Return the [x, y] coordinate for the center point of the cell that contains the specified text.  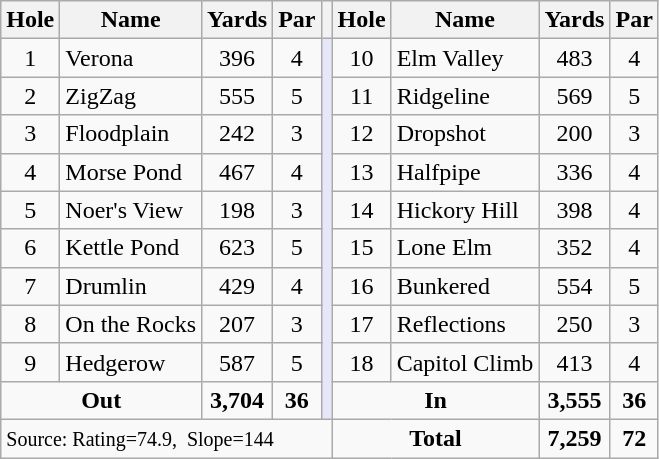
Bunkered [465, 286]
1 [30, 58]
Noer's View [131, 210]
569 [574, 96]
Total [436, 438]
8 [30, 324]
242 [238, 134]
15 [362, 248]
6 [30, 248]
623 [238, 248]
17 [362, 324]
13 [362, 172]
3,555 [574, 400]
2 [30, 96]
On the Rocks [131, 324]
398 [574, 210]
483 [574, 58]
7 [30, 286]
555 [238, 96]
554 [574, 286]
467 [238, 172]
In [436, 400]
Kettle Pond [131, 248]
Drumlin [131, 286]
198 [238, 210]
587 [238, 362]
7,259 [574, 438]
207 [238, 324]
Hickory Hill [465, 210]
Floodplain [131, 134]
Lone Elm [465, 248]
396 [238, 58]
Verona [131, 58]
250 [574, 324]
Hedgerow [131, 362]
413 [574, 362]
336 [574, 172]
9 [30, 362]
10 [362, 58]
Out [102, 400]
14 [362, 210]
Dropshot [465, 134]
11 [362, 96]
Source: Rating=74.9, Slope=144 [166, 438]
16 [362, 286]
12 [362, 134]
72 [634, 438]
Reflections [465, 324]
Halfpipe [465, 172]
3,704 [238, 400]
352 [574, 248]
429 [238, 286]
ZigZag [131, 96]
Morse Pond [131, 172]
Elm Valley [465, 58]
Ridgeline [465, 96]
18 [362, 362]
Capitol Climb [465, 362]
200 [574, 134]
